Provide the (x, y) coordinate of the cell's center where the given text is located.  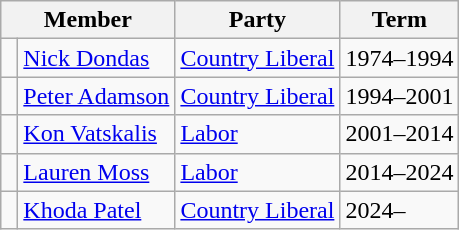
1994–2001 (400, 96)
Kon Vatskalis (96, 134)
Peter Adamson (96, 96)
Party (258, 20)
Lauren Moss (96, 172)
2024– (400, 210)
1974–1994 (400, 58)
Member (88, 20)
2001–2014 (400, 134)
Nick Dondas (96, 58)
Khoda Patel (96, 210)
2014–2024 (400, 172)
Term (400, 20)
